Output the (X, Y) coordinate of the center of the cell containing the given text.  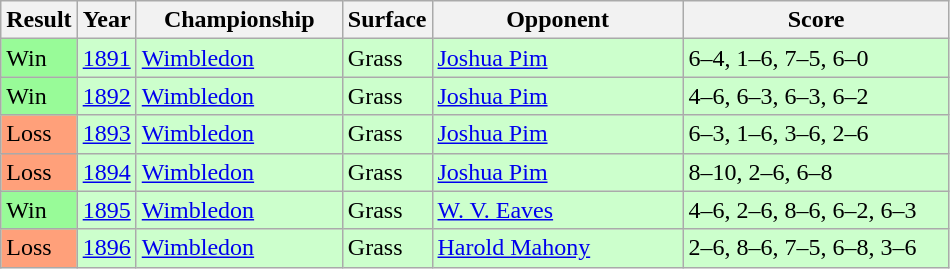
4–6, 2–6, 8–6, 6–2, 6–3 (816, 210)
Year (106, 20)
Opponent (558, 20)
Championship (239, 20)
6–4, 1–6, 7–5, 6–0 (816, 58)
1893 (106, 134)
Surface (387, 20)
Harold Mahony (558, 248)
4–6, 6–3, 6–3, 6–2 (816, 96)
1895 (106, 210)
W. V. Eaves (558, 210)
Score (816, 20)
6–3, 1–6, 3–6, 2–6 (816, 134)
1896 (106, 248)
1891 (106, 58)
1894 (106, 172)
Result (39, 20)
2–6, 8–6, 7–5, 6–8, 3–6 (816, 248)
8–10, 2–6, 6–8 (816, 172)
1892 (106, 96)
